Determine the [x, y] coordinate at the center of the cell enclosing the given text.  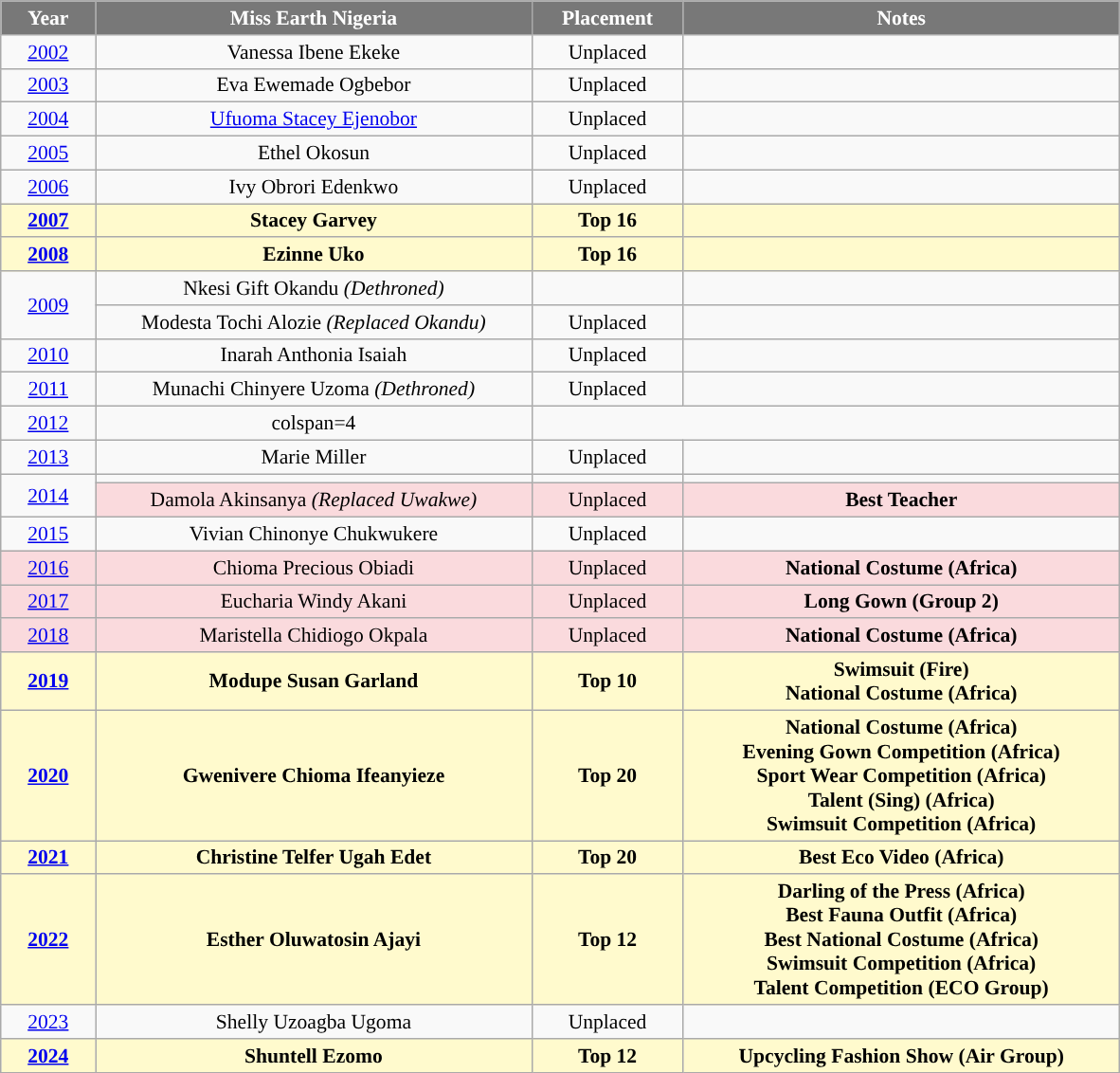
2021 [48, 858]
Stacey Garvey [314, 221]
National Costume (Africa) Evening Gown Competition (Africa) Sport Wear Competition (Africa) Talent (Sing) (Africa) Swimsuit Competition (Africa) [901, 775]
Best Eco Video (Africa) [901, 858]
2005 [48, 154]
2008 [48, 255]
Vanessa Ibene Ekeke [314, 52]
2016 [48, 568]
Ezinne Uko [314, 255]
Damola Akinsanya (Replaced Uwakwe) [314, 500]
Shuntell Ezomo [314, 1056]
Vivian Chinonye Chukwukere [314, 535]
2009 [48, 305]
2024 [48, 1056]
2010 [48, 355]
2017 [48, 602]
Nkesi Gift Okandu (Dethroned) [314, 288]
2018 [48, 636]
Notes [901, 18]
2019 [48, 681]
Top 10 [607, 681]
colspan=4 [314, 424]
2002 [48, 52]
Chioma Precious Obiadi [314, 568]
Ufuoma Stacey Ejenobor [314, 119]
Modesta Tochi Alozie (Replaced Okandu) [314, 322]
2011 [48, 390]
Eva Ewemade Ogbebor [314, 85]
2003 [48, 85]
Eucharia Windy Akani [314, 602]
2023 [48, 1022]
2015 [48, 535]
Best Teacher [901, 500]
Marie Miller [314, 457]
2004 [48, 119]
Ivy Obrori Edenkwo [314, 187]
Esther Oluwatosin Ajayi [314, 940]
Swimsuit (Fire) National Costume (Africa) [901, 681]
2006 [48, 187]
2020 [48, 775]
Christine Telfer Ugah Edet [314, 858]
2007 [48, 221]
Shelly Uzoagba Ugoma [314, 1022]
Placement [607, 18]
Darling of the Press (Africa) Best Fauna Outfit (Africa) Best National Costume (Africa) Swimsuit Competition (Africa) Talent Competition (ECO Group) [901, 940]
2022 [48, 940]
2012 [48, 424]
Maristella Chidiogo Okpala [314, 636]
Inarah Anthonia Isaiah [314, 355]
Miss Earth Nigeria [314, 18]
Munachi Chinyere Uzoma (Dethroned) [314, 390]
Upcycling Fashion Show (Air Group) [901, 1056]
Modupe Susan Garland [314, 681]
Year [48, 18]
2013 [48, 457]
Gwenivere Chioma Ifeanyieze [314, 775]
Long Gown (Group 2) [901, 602]
2014 [48, 496]
Ethel Okosun [314, 154]
